From the cell containing the given text, extract its center point as (X, Y) coordinate. 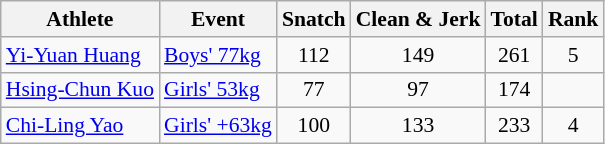
5 (574, 55)
233 (514, 126)
77 (314, 90)
Snatch (314, 19)
Yi-Yuan Huang (80, 55)
Boys' 77kg (218, 55)
149 (418, 55)
Total (514, 19)
Clean & Jerk (418, 19)
Girls' +63kg (218, 126)
Rank (574, 19)
Hsing-Chun Kuo (80, 90)
Chi-Ling Yao (80, 126)
Girls' 53kg (218, 90)
100 (314, 126)
112 (314, 55)
261 (514, 55)
Athlete (80, 19)
133 (418, 126)
Event (218, 19)
4 (574, 126)
97 (418, 90)
174 (514, 90)
